Detect which cell encompasses the target text, then output its (X, Y) center coordinate. 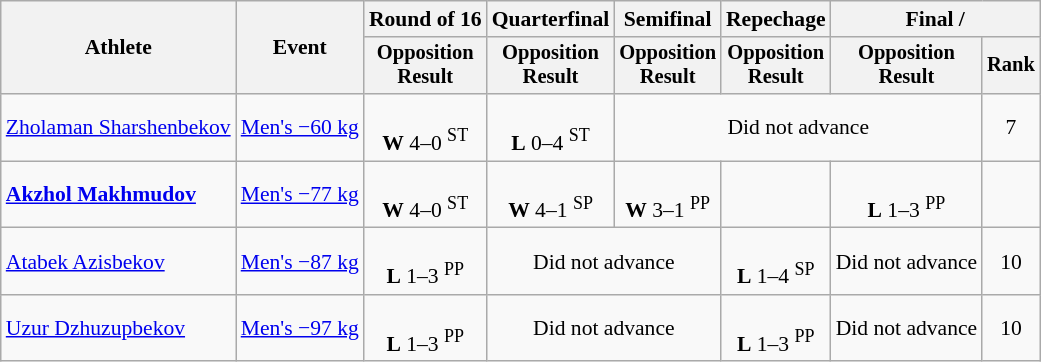
Repechage (776, 19)
Event (300, 48)
Rank (1011, 66)
Athlete (118, 48)
Akzhol Makhmudov (118, 194)
Men's −77 kg (300, 194)
Round of 16 (426, 19)
L 0–4 ST (551, 128)
Uzur Dzhuzupbekov (118, 328)
Men's −97 kg (300, 328)
Men's −60 kg (300, 128)
Atabek Azisbekov (118, 262)
W 3–1 PP (668, 194)
Men's −87 kg (300, 262)
Semifinal (668, 19)
Quarterfinal (551, 19)
L 1–4 SP (776, 262)
Final / (936, 19)
7 (1011, 128)
W 4–1 SP (551, 194)
Zholaman Sharshenbekov (118, 128)
